Capture the cell that displays the provided text and extract its [x, y] central coordinate. 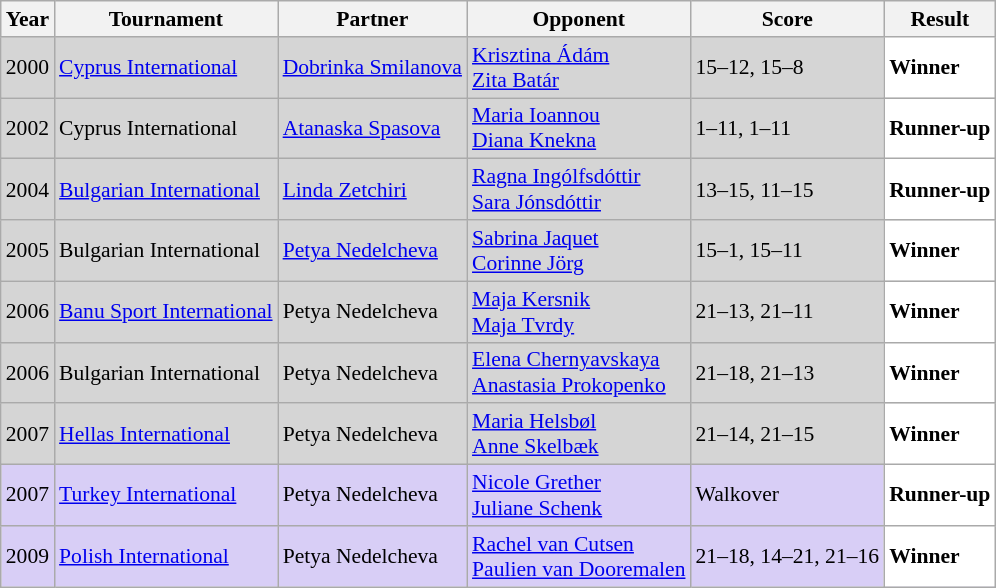
21–14, 21–15 [788, 434]
2005 [28, 250]
Year [28, 19]
Krisztina Ádám Zita Batár [579, 68]
Polish International [166, 556]
15–12, 15–8 [788, 68]
Turkey International [166, 496]
2009 [28, 556]
Maja Kersnik Maja Tvrdy [579, 312]
Elena Chernyavskaya Anastasia Prokopenko [579, 372]
Score [788, 19]
Partner [372, 19]
Rachel van Cutsen Paulien van Dooremalen [579, 556]
Linda Zetchiri [372, 190]
2004 [28, 190]
Maria Ioannou Diana Knekna [579, 128]
2000 [28, 68]
Maria Helsbøl Anne Skelbæk [579, 434]
1–11, 1–11 [788, 128]
21–18, 21–13 [788, 372]
13–15, 11–15 [788, 190]
Banu Sport International [166, 312]
Sabrina Jaquet Corinne Jörg [579, 250]
21–13, 21–11 [788, 312]
Dobrinka Smilanova [372, 68]
Tournament [166, 19]
Result [940, 19]
Atanaska Spasova [372, 128]
Ragna Ingólfsdóttir Sara Jónsdóttir [579, 190]
2002 [28, 128]
Nicole Grether Juliane Schenk [579, 496]
Walkover [788, 496]
Opponent [579, 19]
Hellas International [166, 434]
21–18, 14–21, 21–16 [788, 556]
15–1, 15–11 [788, 250]
